Identify which cell holds the provided text, then report its [x, y] central coordinate. 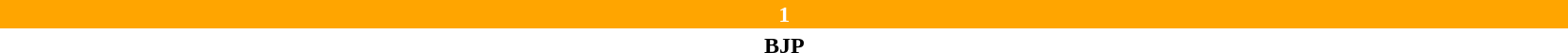
1 [784, 14]
